Capture the cell that displays the provided text and extract its (X, Y) central coordinate. 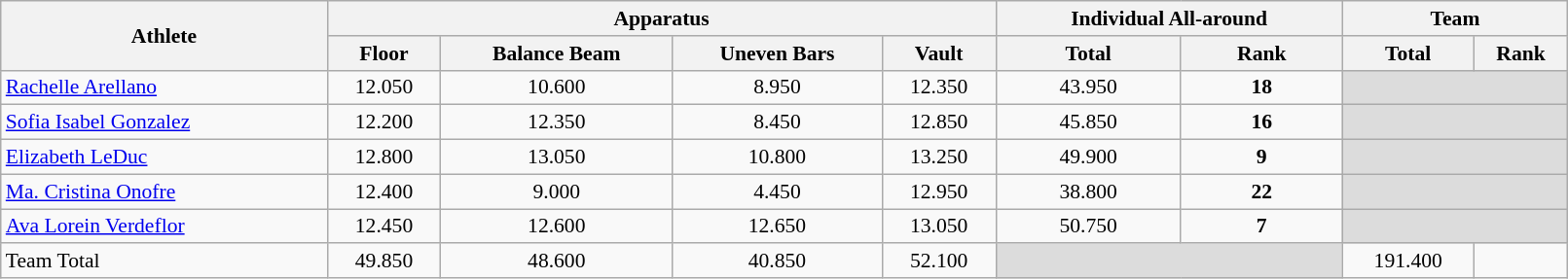
Ma. Cristina Onofre (164, 192)
49.900 (1088, 157)
191.400 (1407, 262)
43.950 (1088, 87)
Uneven Bars (778, 53)
Sofia Isabel Gonzalez (164, 122)
22 (1261, 192)
12.600 (557, 227)
Team (1455, 18)
48.600 (557, 262)
40.850 (778, 262)
Floor (383, 53)
52.100 (938, 262)
12.450 (383, 227)
9 (1261, 157)
50.750 (1088, 227)
12.200 (383, 122)
12.050 (383, 87)
12.800 (383, 157)
10.800 (778, 157)
8.450 (778, 122)
13.250 (938, 157)
4.450 (778, 192)
12.650 (778, 227)
18 (1261, 87)
12.400 (383, 192)
9.000 (557, 192)
Ava Lorein Verdeflor (164, 227)
16 (1261, 122)
Athlete (164, 35)
Balance Beam (557, 53)
10.600 (557, 87)
Vault (938, 53)
12.850 (938, 122)
8.950 (778, 87)
Apparatus (662, 18)
7 (1261, 227)
38.800 (1088, 192)
Elizabeth LeDuc (164, 157)
Rachelle Arellano (164, 87)
Individual All-around (1169, 18)
12.950 (938, 192)
Team Total (164, 262)
49.850 (383, 262)
45.850 (1088, 122)
